Return the (x, y) coordinate for the center point of the cell that contains the specified text.  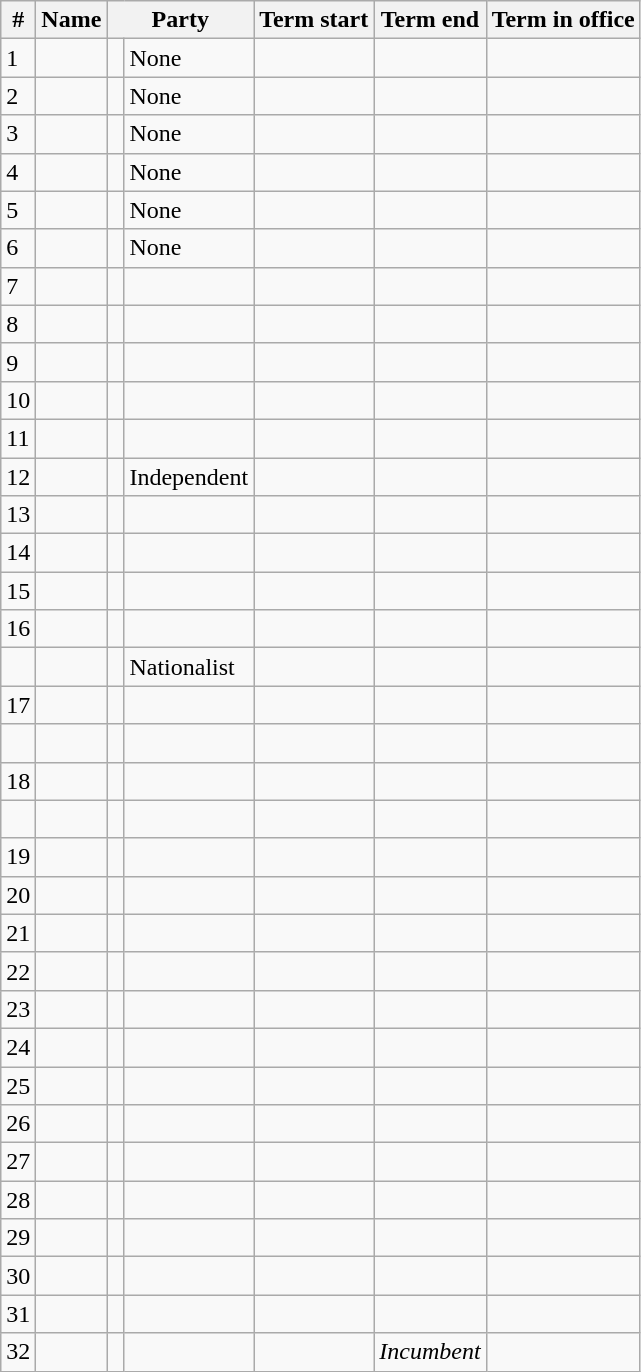
10 (18, 400)
6 (18, 248)
32 (18, 1352)
4 (18, 172)
Independent (189, 477)
22 (18, 971)
12 (18, 477)
19 (18, 857)
Name (72, 20)
5 (18, 210)
27 (18, 1162)
30 (18, 1276)
Term in office (563, 20)
17 (18, 705)
11 (18, 438)
14 (18, 553)
25 (18, 1085)
Term start (314, 20)
2 (18, 96)
31 (18, 1314)
8 (18, 324)
23 (18, 1009)
15 (18, 591)
Incumbent (430, 1352)
26 (18, 1124)
# (18, 20)
Party (180, 20)
16 (18, 629)
21 (18, 933)
Nationalist (189, 667)
20 (18, 895)
28 (18, 1200)
Term end (430, 20)
7 (18, 286)
18 (18, 781)
3 (18, 134)
1 (18, 58)
9 (18, 362)
13 (18, 515)
24 (18, 1047)
29 (18, 1238)
